Output the [X, Y] coordinate of the center of the cell containing the given text.  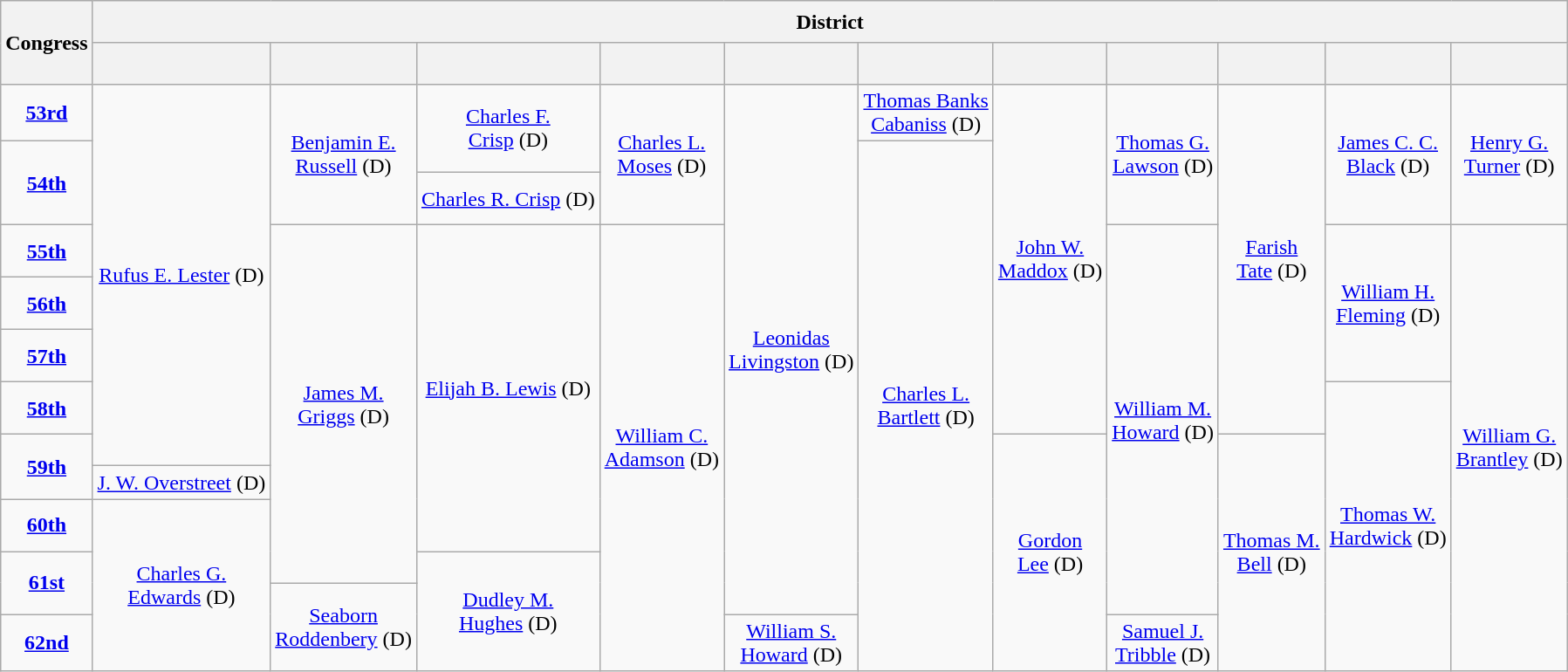
Charles L.Bartlett (D) [926, 407]
James C. C.Black (D) [1387, 155]
60th [47, 525]
Thomas G.Lawson (D) [1163, 155]
William H.Fleming (D) [1387, 304]
54th [47, 183]
57th [47, 356]
Charles F.Crisp (D) [508, 129]
FarishTate (D) [1271, 260]
Samuel J.Tribble (D) [1163, 642]
62nd [47, 642]
William C.Adamson (D) [661, 449]
Dudley M.Hughes (D) [508, 611]
GordonLee (D) [1050, 553]
LeonidasLivingston (D) [791, 349]
Charles G.Edwards (D) [181, 585]
53rd [47, 113]
Thomas BanksCabaniss (D) [926, 113]
Benjamin E.Russell (D) [344, 155]
Henry G.Turner (D) [1510, 155]
James M.Griggs (D) [344, 404]
J. W. Overstreet (D) [181, 483]
SeabornRoddenbery (D) [344, 627]
Elijah B. Lewis (D) [508, 388]
William G.Brantley (D) [1510, 449]
58th [47, 408]
Charles R. Crisp (D) [508, 199]
Rufus E. Lester (D) [181, 276]
59th [47, 467]
55th [47, 251]
Congress [47, 43]
61st [47, 583]
John W.Maddox (D) [1050, 260]
District [830, 22]
William S.Howard (D) [791, 642]
William M.Howard (D) [1163, 420]
Charles L.Moses (D) [661, 155]
56th [47, 304]
Thomas W.Hardwick (D) [1387, 527]
Thomas M.Bell (D) [1271, 553]
